For the text-containing cell, return its midpoint in (X, Y) coordinate format. 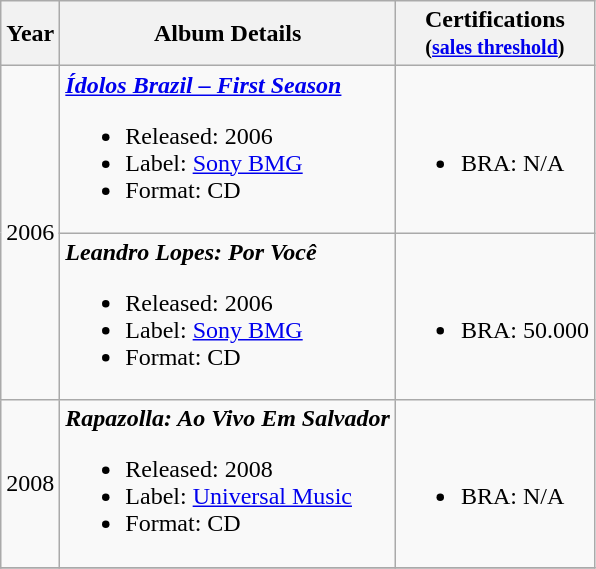
2008 (30, 484)
Album Details (228, 34)
Rapazolla: Ao Vivo Em SalvadorReleased: 2008Label: Universal MusicFormat: CD (228, 484)
Leandro Lopes: Por VocêReleased: 2006Label: Sony BMGFormat: CD (228, 316)
BRA: 50.000 (494, 316)
Certifications(sales threshold) (494, 34)
Ídolos Brazil – First SeasonReleased: 2006Label: Sony BMGFormat: CD (228, 150)
2006 (30, 233)
Year (30, 34)
